Capture the cell that displays the provided text and extract its (x, y) central coordinate. 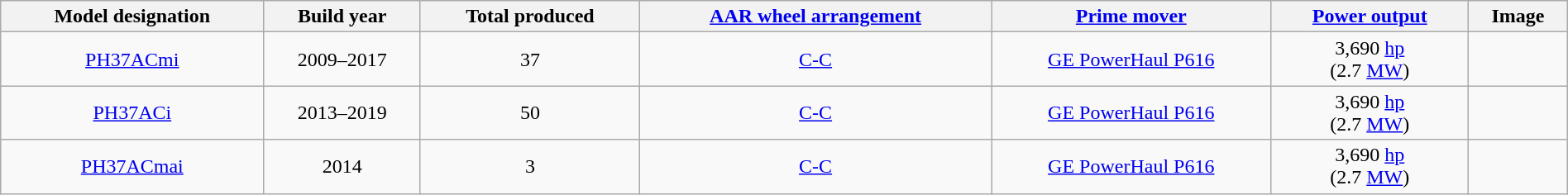
PH37ACmai (132, 167)
Model designation (132, 17)
2013–2019 (342, 112)
Image (1518, 17)
Power output (1370, 17)
3 (529, 167)
2014 (342, 167)
37 (529, 59)
PH37ACi (132, 112)
AAR wheel arrangement (815, 17)
Build year (342, 17)
PH37ACmi (132, 59)
Total produced (529, 17)
Prime mover (1131, 17)
50 (529, 112)
2009–2017 (342, 59)
